Search for the cell housing the specified text and yield its (x, y) center coordinate. 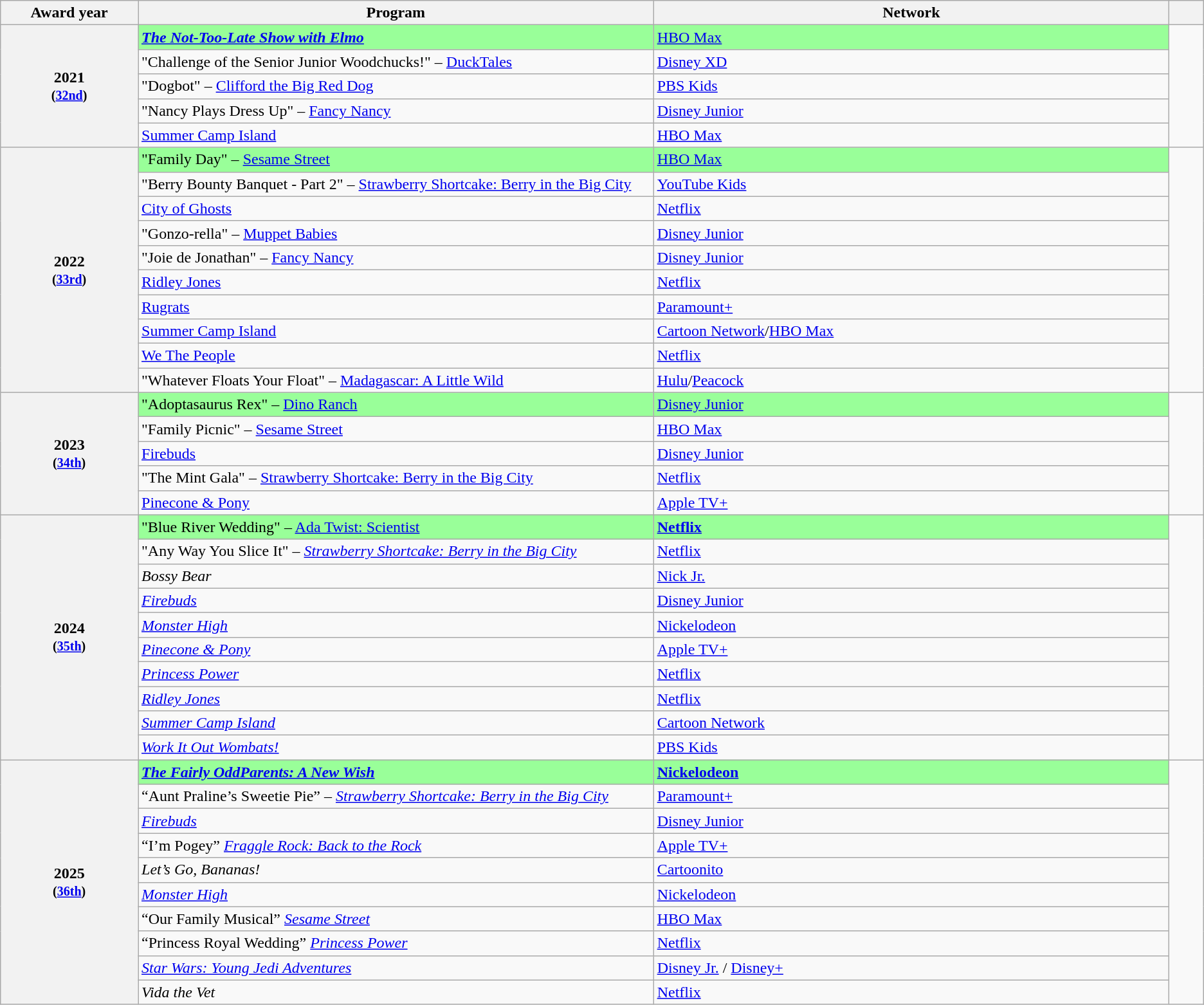
“Princess Royal Wedding” Princess Power (396, 943)
Hulu/Peacock (911, 380)
We The People (396, 356)
Nick Jr. (911, 576)
Cartoonito (911, 870)
"Berry Bounty Banquet - Part 2" – Strawberry Shortcake: Berry in the Big City (396, 184)
"The Mint Gala" – Strawberry Shortcake: Berry in the Big City (396, 478)
The Not-Too-Late Show with Elmo (396, 37)
Cartoon Network (911, 723)
2021(32nd) (69, 86)
Star Wars: Young Jedi Adventures (396, 968)
Rugrats (396, 307)
Let’s Go, Bananas! (396, 870)
2023(34th) (69, 454)
Cartoon Network/HBO Max (911, 331)
“Our Family Musical” Sesame Street (396, 919)
“Aunt Praline’s Sweetie Pie” – Strawberry Shortcake: Berry in the Big City (396, 797)
Work It Out Wombats! (396, 748)
"Dogbot" – Clifford the Big Red Dog (396, 86)
City of Ghosts (396, 208)
"Joie de Jonathan" – Fancy Nancy (396, 257)
Network (911, 13)
"Blue River Wedding" – Ada Twist: Scientist (396, 527)
Program (396, 13)
Disney XD (911, 62)
"Nancy Plays Dress Up" – Fancy Nancy (396, 111)
“I’m Pogey” Fraggle Rock: Back to the Rock (396, 845)
"Challenge of the Senior Junior Woodchucks!" – DuckTales (396, 62)
Bossy Bear (396, 576)
Vida the Vet (396, 992)
"Gonzo-rella" – Muppet Babies (396, 233)
The Fairly OddParents: A New Wish (396, 772)
"Any Way You Slice It" – Strawberry Shortcake: Berry in the Big City (396, 551)
YouTube Kids (911, 184)
"Whatever Floats Your Float" – Madagascar: A Little Wild (396, 380)
2024(35th) (69, 637)
Disney Jr. / Disney+ (911, 968)
"Family Picnic" – Sesame Street (396, 429)
Award year (69, 13)
2022(33rd) (69, 270)
"Family Day" – Sesame Street (396, 160)
"Adoptasaurus Rex" – Dino Ranch (396, 405)
Princess Power (396, 674)
2025(36th) (69, 883)
